Search for the cell housing the specified text and yield its (x, y) center coordinate. 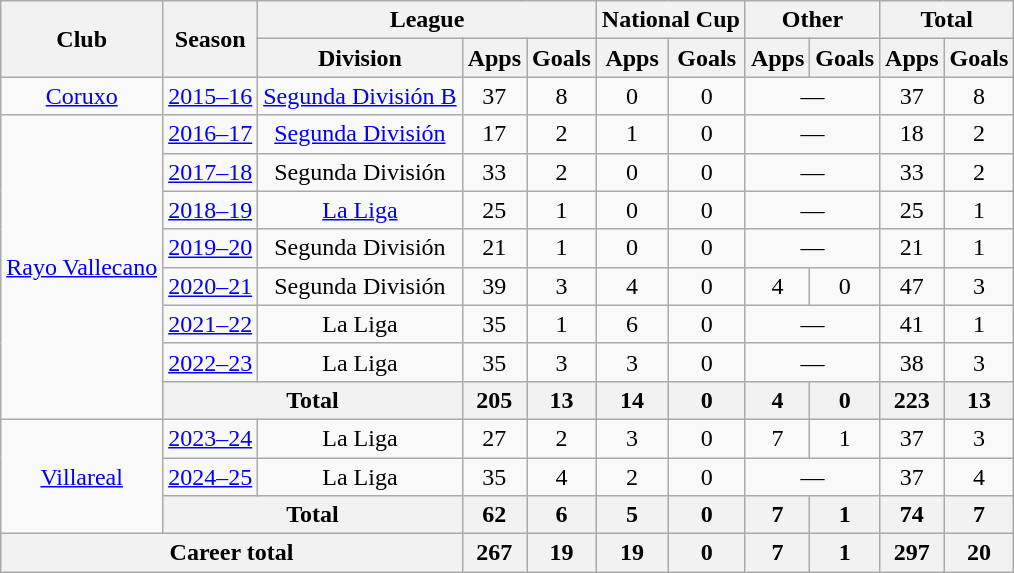
2016–17 (210, 134)
2023–24 (210, 438)
267 (494, 553)
Division (360, 58)
14 (632, 400)
38 (912, 362)
National Cup (670, 20)
Other (812, 20)
74 (912, 515)
Season (210, 39)
27 (494, 438)
2024–25 (210, 477)
41 (912, 324)
62 (494, 515)
20 (979, 553)
League (428, 20)
2020–21 (210, 286)
2015–16 (210, 96)
47 (912, 286)
39 (494, 286)
Club (82, 39)
17 (494, 134)
297 (912, 553)
Rayo Vallecano (82, 267)
Coruxo (82, 96)
18 (912, 134)
Villareal (82, 476)
2018–19 (210, 210)
Career total (232, 553)
2022–23 (210, 362)
2019–20 (210, 248)
205 (494, 400)
5 (632, 515)
Segunda División B (360, 96)
2021–22 (210, 324)
2017–18 (210, 172)
223 (912, 400)
